Find where the given text appears and provide that cell's center as [X, Y] coordinate. 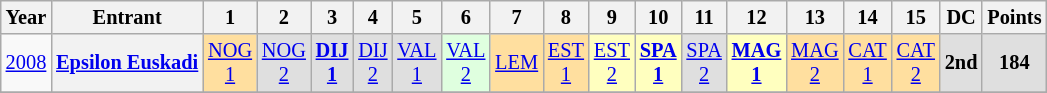
8 [566, 17]
DIJ1 [332, 63]
MAG2 [814, 63]
MAG1 [757, 63]
15 [916, 17]
DIJ2 [372, 63]
CAT1 [867, 63]
Year [26, 17]
7 [516, 17]
13 [814, 17]
VAL2 [466, 63]
EST2 [612, 63]
SPA2 [704, 63]
Epsilon Euskadi [127, 63]
11 [704, 17]
NOG2 [284, 63]
2nd [962, 63]
Points [1014, 17]
VAL1 [416, 63]
1 [230, 17]
CAT2 [916, 63]
SPA1 [658, 63]
Entrant [127, 17]
DC [962, 17]
184 [1014, 63]
6 [466, 17]
10 [658, 17]
2 [284, 17]
4 [372, 17]
2008 [26, 63]
14 [867, 17]
5 [416, 17]
3 [332, 17]
9 [612, 17]
12 [757, 17]
LEM [516, 63]
NOG1 [230, 63]
EST1 [566, 63]
